Pinpoint the cell where the given text exists, returning its (X, Y) midpoint coordinate. 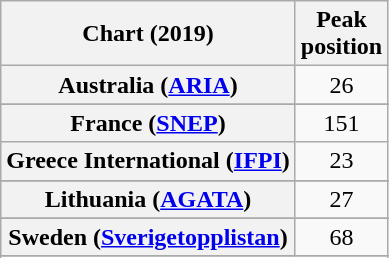
Sweden (Sverigetopplistan) (148, 237)
Peakposition (341, 34)
Lithuania (AGATA) (148, 199)
23 (341, 161)
Chart (2019) (148, 34)
Greece International (IFPI) (148, 161)
26 (341, 85)
68 (341, 237)
Australia (ARIA) (148, 85)
151 (341, 123)
France (SNEP) (148, 123)
27 (341, 199)
